For the text-containing cell, return its midpoint in [X, Y] coordinate format. 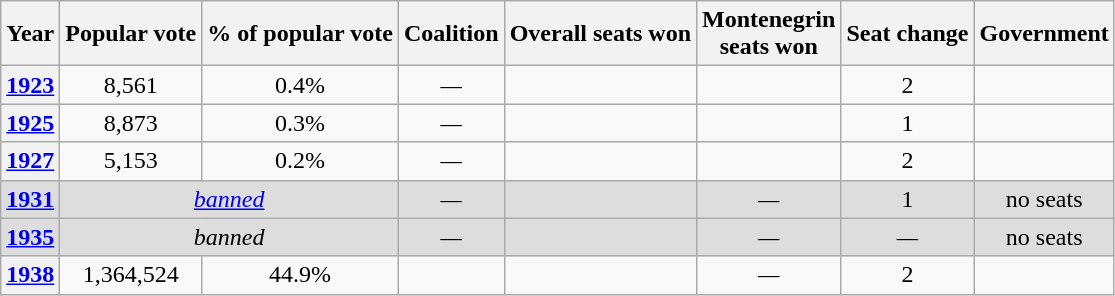
Popular vote [131, 34]
1,364,524 [131, 275]
8,561 [131, 85]
Government [1044, 34]
0.3% [300, 123]
Year [30, 34]
% of popular vote [300, 34]
5,153 [131, 161]
44.9% [300, 275]
0.2% [300, 161]
1927 [30, 161]
Seat change [908, 34]
8,873 [131, 123]
1925 [30, 123]
1938 [30, 275]
1935 [30, 237]
Coalition [451, 34]
Montenegrin seats won [769, 34]
1931 [30, 199]
1923 [30, 85]
Overall seats won [600, 34]
0.4% [300, 85]
